Return the (X, Y) coordinate for the center point of the cell that contains the specified text.  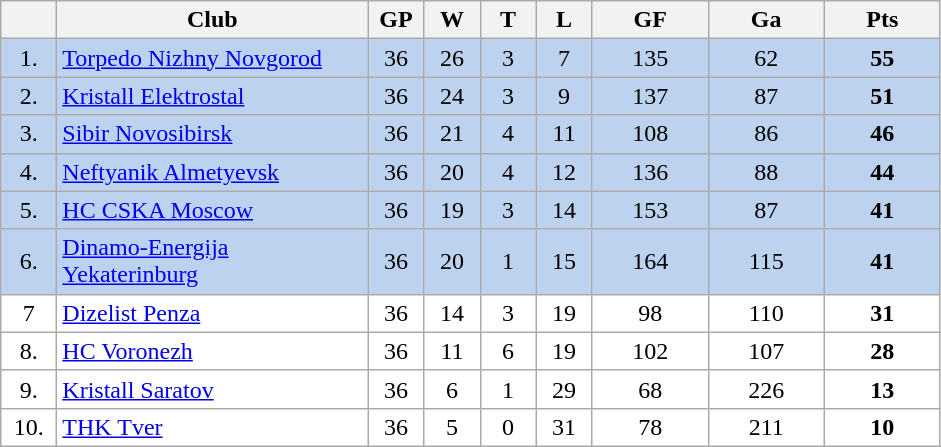
0 (508, 427)
15 (564, 262)
153 (650, 210)
108 (650, 134)
9. (29, 389)
86 (766, 134)
9 (564, 96)
51 (882, 96)
55 (882, 58)
21 (452, 134)
62 (766, 58)
46 (882, 134)
107 (766, 351)
102 (650, 351)
3. (29, 134)
211 (766, 427)
Club (212, 20)
Kristall Elektrostal (212, 96)
136 (650, 172)
Dizelist Penza (212, 313)
W (452, 20)
110 (766, 313)
137 (650, 96)
26 (452, 58)
226 (766, 389)
13 (882, 389)
Sibir Novosibirsk (212, 134)
Torpedo Nizhny Novgorod (212, 58)
10. (29, 427)
Dinamo-Energija Yekaterinburg (212, 262)
98 (650, 313)
2. (29, 96)
5 (452, 427)
HC Voronezh (212, 351)
29 (564, 389)
8. (29, 351)
24 (452, 96)
Neftyanik Almetyevsk (212, 172)
4. (29, 172)
135 (650, 58)
GF (650, 20)
Ga (766, 20)
Kristall Saratov (212, 389)
10 (882, 427)
GP (396, 20)
88 (766, 172)
68 (650, 389)
12 (564, 172)
1. (29, 58)
5. (29, 210)
L (564, 20)
28 (882, 351)
HC CSKA Moscow (212, 210)
44 (882, 172)
6. (29, 262)
78 (650, 427)
THK Tver (212, 427)
164 (650, 262)
T (508, 20)
Pts (882, 20)
115 (766, 262)
